Locate the cell with the specified text and output its (x, y) center coordinate. 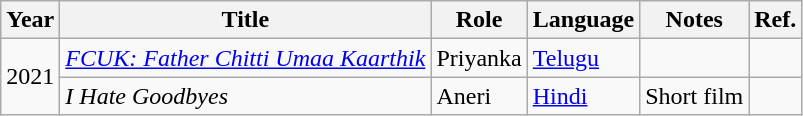
Aneri (479, 96)
Title (246, 20)
FCUK: Father Chitti Umaa Kaarthik (246, 58)
Notes (694, 20)
2021 (30, 77)
Hindi (583, 96)
I Hate Goodbyes (246, 96)
Short film (694, 96)
Telugu (583, 58)
Year (30, 20)
Ref. (776, 20)
Language (583, 20)
Priyanka (479, 58)
Role (479, 20)
